Locate the cell with the specified text and output its [X, Y] center coordinate. 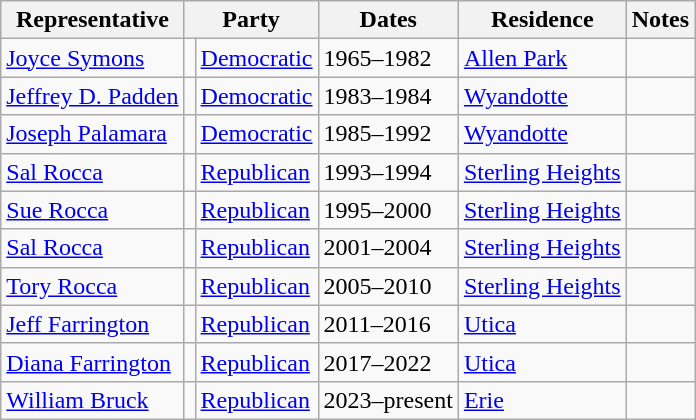
Joseph Palamara [92, 134]
2017–2022 [388, 362]
2005–2010 [388, 286]
Erie [542, 400]
Residence [542, 20]
1983–1984 [388, 96]
Jeff Farrington [92, 324]
William Bruck [92, 400]
Dates [388, 20]
Notes [660, 20]
2023–present [388, 400]
Representative [92, 20]
2011–2016 [388, 324]
Diana Farrington [92, 362]
Party [251, 20]
1965–1982 [388, 58]
Tory Rocca [92, 286]
1985–1992 [388, 134]
1993–1994 [388, 172]
Sue Rocca [92, 210]
Allen Park [542, 58]
Jeffrey D. Padden [92, 96]
1995–2000 [388, 210]
2001–2004 [388, 248]
Joyce Symons [92, 58]
